Extract the [X, Y] coordinate from the center of the cell holding the provided text.  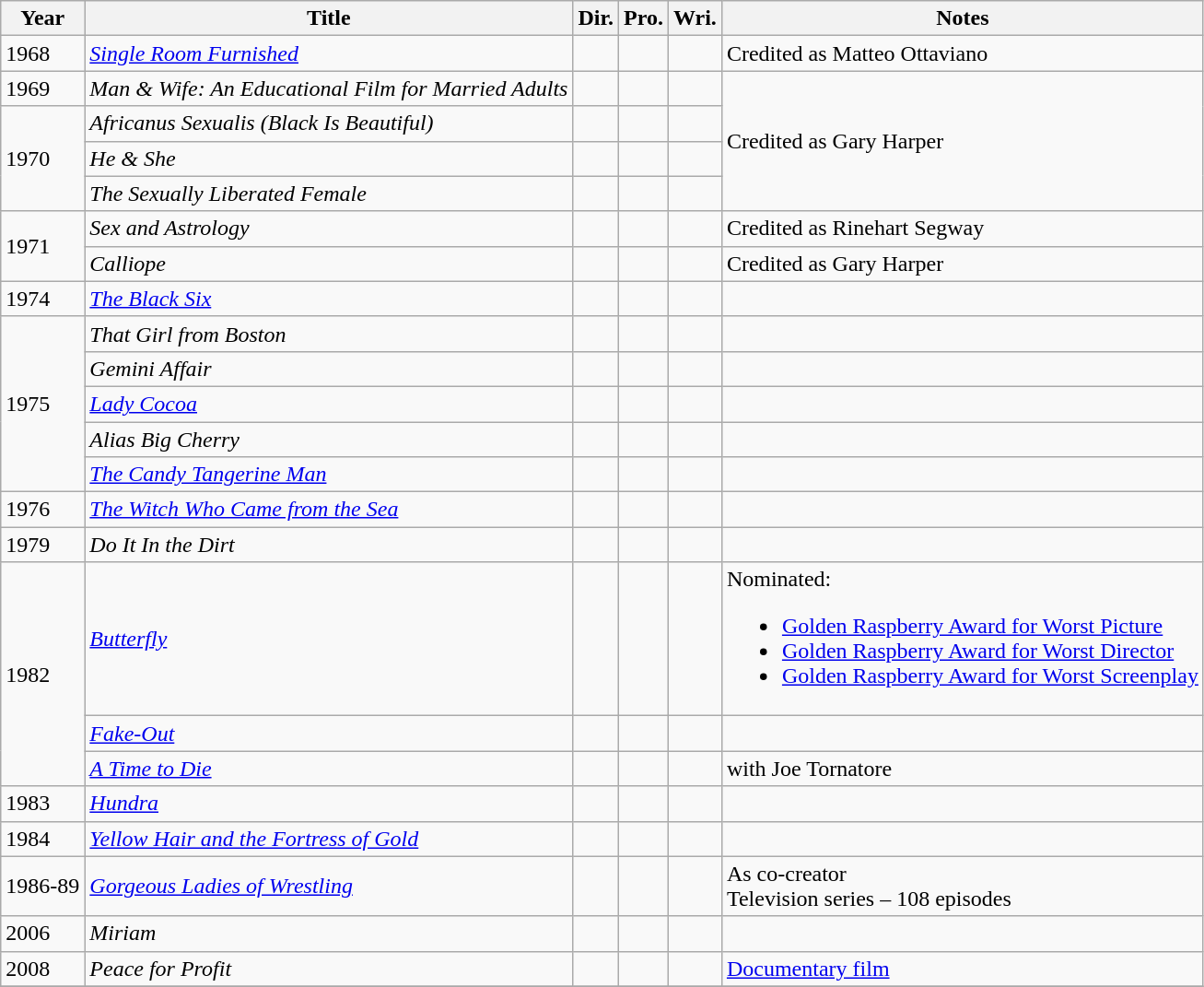
1971 [42, 246]
Lady Cocoa [329, 404]
1982 [42, 675]
Hundra [329, 804]
2008 [42, 969]
Sex and Astrology [329, 229]
A Time to Die [329, 769]
Fake-Out [329, 734]
Butterfly [329, 640]
Nominated:Golden Raspberry Award for Worst PictureGolden Raspberry Award for Worst DirectorGolden Raspberry Award for Worst Screenplay [962, 640]
Single Room Furnished [329, 53]
Do It In the Dirt [329, 545]
Credited as Matteo Ottaviano [962, 53]
Year [42, 18]
Man & Wife: An Educational Film for Married Adults [329, 88]
Gemini Affair [329, 369]
1979 [42, 545]
The Sexually Liberated Female [329, 194]
with Joe Tornatore [962, 769]
He & She [329, 159]
Yellow Hair and the Fortress of Gold [329, 839]
Gorgeous Ladies of Wrestling [329, 887]
1975 [42, 404]
The Black Six [329, 299]
The Candy Tangerine Man [329, 475]
Credited as Rinehart Segway [962, 229]
Alias Big Cherry [329, 440]
1974 [42, 299]
Miriam [329, 934]
1976 [42, 510]
Notes [962, 18]
1970 [42, 159]
Dir. [596, 18]
1986-89 [42, 887]
1968 [42, 53]
1983 [42, 804]
Pro. [643, 18]
Documentary film [962, 969]
Peace for Profit [329, 969]
Wri. [695, 18]
Africanus Sexualis (Black Is Beautiful) [329, 123]
1984 [42, 839]
As co-creatorTelevision series – 108 episodes [962, 887]
The Witch Who Came from the Sea [329, 510]
Title [329, 18]
1969 [42, 88]
2006 [42, 934]
That Girl from Boston [329, 334]
Calliope [329, 264]
